Locate the cell with the specified text and output its (X, Y) center coordinate. 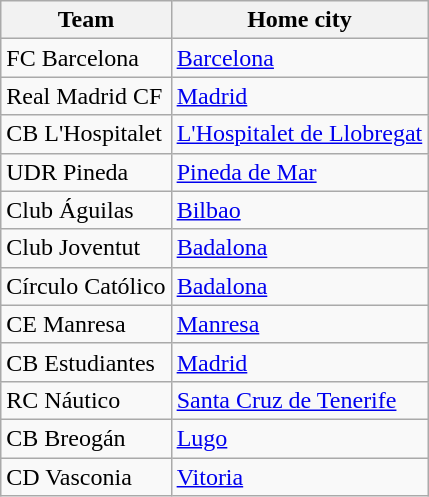
Santa Cruz de Tenerife (300, 400)
Bilbao (300, 210)
Círculo Católico (86, 286)
L'Hospitalet de Llobregat (300, 134)
Pineda de Mar (300, 172)
CB Estudiantes (86, 362)
CB L'Hospitalet (86, 134)
Lugo (300, 438)
Team (86, 20)
Vitoria (300, 477)
Club Águilas (86, 210)
Home city (300, 20)
Real Madrid CF (86, 96)
FC Barcelona (86, 58)
CB Breogán (86, 438)
Club Joventut (86, 248)
CD Vasconia (86, 477)
Barcelona (300, 58)
UDR Pineda (86, 172)
Manresa (300, 324)
RC Náutico (86, 400)
CE Manresa (86, 324)
